Return the [x, y] coordinate for the center point of the cell that contains the specified text.  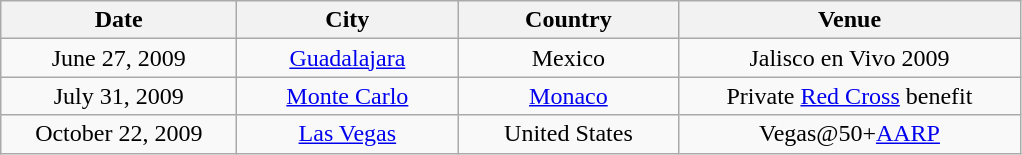
Monte Carlo [348, 96]
Las Vegas [348, 134]
City [348, 20]
Monaco [568, 96]
Vegas@50+AARP [850, 134]
United States [568, 134]
July 31, 2009 [119, 96]
Jalisco en Vivo 2009 [850, 58]
Mexico [568, 58]
Guadalajara [348, 58]
June 27, 2009 [119, 58]
Date [119, 20]
Venue [850, 20]
October 22, 2009 [119, 134]
Country [568, 20]
Private Red Cross benefit [850, 96]
